Search for the cell housing the specified text and yield its [X, Y] center coordinate. 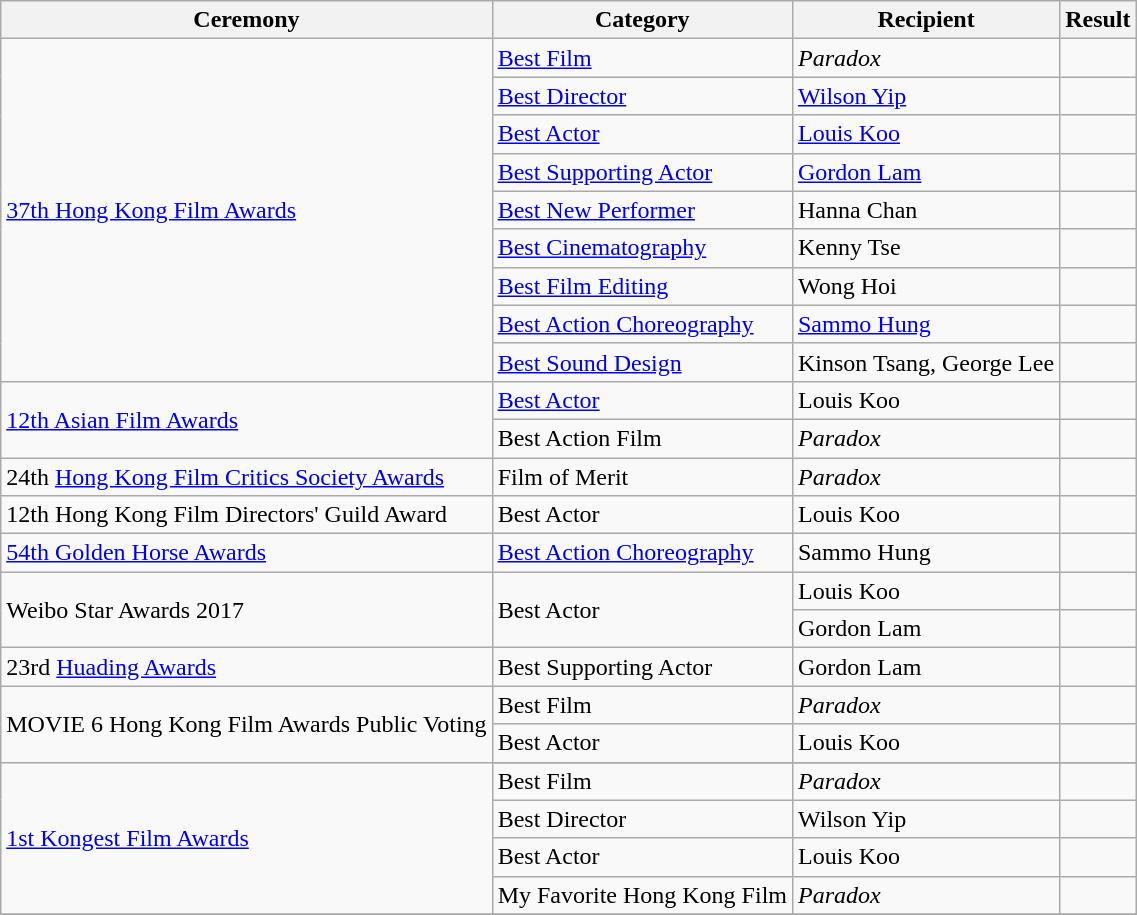
Ceremony [246, 20]
Recipient [926, 20]
Film of Merit [642, 477]
Wong Hoi [926, 286]
Weibo Star Awards 2017 [246, 610]
24th Hong Kong Film Critics Society Awards [246, 477]
Best Action Film [642, 438]
23rd Huading Awards [246, 667]
Hanna Chan [926, 210]
Best Cinematography [642, 248]
54th Golden Horse Awards [246, 553]
Best New Performer [642, 210]
Result [1098, 20]
37th Hong Kong Film Awards [246, 210]
Kenny Tse [926, 248]
12th Asian Film Awards [246, 419]
MOVIE 6 Hong Kong Film Awards Public Voting [246, 724]
Best Sound Design [642, 362]
Category [642, 20]
My Favorite Hong Kong Film [642, 895]
Kinson Tsang, George Lee [926, 362]
Best Film Editing [642, 286]
1st Kongest Film Awards [246, 838]
12th Hong Kong Film Directors' Guild Award [246, 515]
